Extract the [x, y] coordinate from the center of the cell holding the provided text.  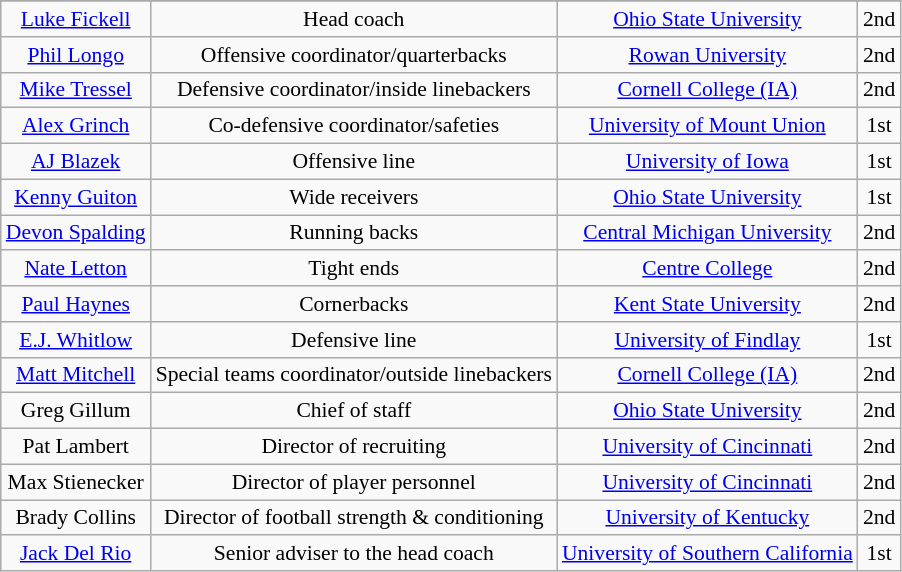
Offensive coordinator/quarterbacks [354, 55]
Tight ends [354, 269]
Nate Letton [76, 269]
Max Stienecker [76, 482]
Head coach [354, 19]
Phil Longo [76, 55]
Jack Del Rio [76, 554]
Running backs [354, 233]
Kenny Guiton [76, 197]
Defensive line [354, 340]
Chief of staff [354, 411]
Director of recruiting [354, 447]
E.J. Whitlow [76, 340]
Paul Haynes [76, 304]
Rowan University [708, 55]
Pat Lambert [76, 447]
University of Findlay [708, 340]
Centre College [708, 269]
Luke Fickell [76, 19]
University of Kentucky [708, 518]
Greg Gillum [76, 411]
Director of football strength & conditioning [354, 518]
AJ Blazek [76, 162]
Matt Mitchell [76, 375]
Offensive line [354, 162]
Defensive coordinator/inside linebackers [354, 90]
Senior adviser to the head coach [354, 554]
Alex Grinch [76, 126]
Brady Collins [76, 518]
Special teams coordinator/outside linebackers [354, 375]
University of Mount Union [708, 126]
Cornerbacks [354, 304]
Central Michigan University [708, 233]
University of Southern California [708, 554]
Kent State University [708, 304]
Devon Spalding [76, 233]
Director of player personnel [354, 482]
University of Iowa [708, 162]
Mike Tressel [76, 90]
Wide receivers [354, 197]
Co-defensive coordinator/safeties [354, 126]
